Detect which cell encompasses the target text, then output its (X, Y) center coordinate. 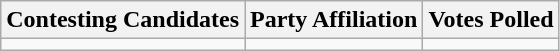
Contesting Candidates (123, 20)
Votes Polled (491, 20)
Party Affiliation (334, 20)
